For the text-containing cell, return its midpoint in [x, y] coordinate format. 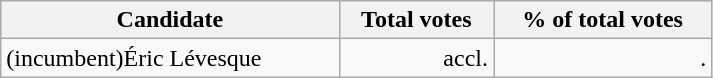
% of total votes [603, 20]
Total votes [416, 20]
. [603, 58]
Candidate [170, 20]
accl. [416, 58]
(incumbent)Éric Lévesque [170, 58]
